Locate the cell with the specified text and output its (x, y) center coordinate. 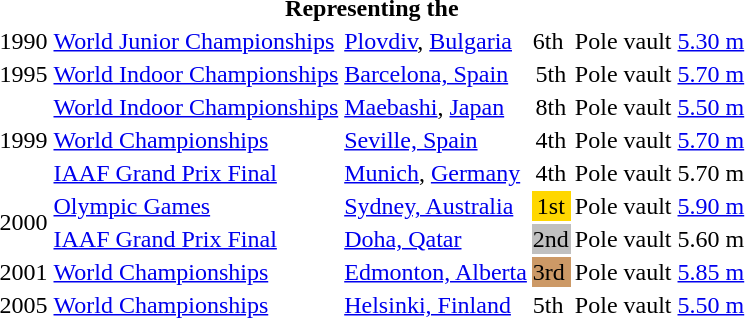
Maebashi, Japan (436, 107)
Olympic Games (196, 206)
2nd (550, 239)
Munich, Germany (436, 173)
Sydney, Australia (436, 206)
Edmonton, Alberta (436, 272)
Plovdiv, Bulgaria (436, 41)
Seville, Spain (436, 140)
Barcelona, Spain (436, 74)
5th (550, 74)
6th (550, 41)
1st (550, 206)
3rd (550, 272)
Doha, Qatar (436, 239)
8th (550, 107)
World Junior Championships (196, 41)
